Extract the [X, Y] coordinate from the center of the cell holding the provided text.  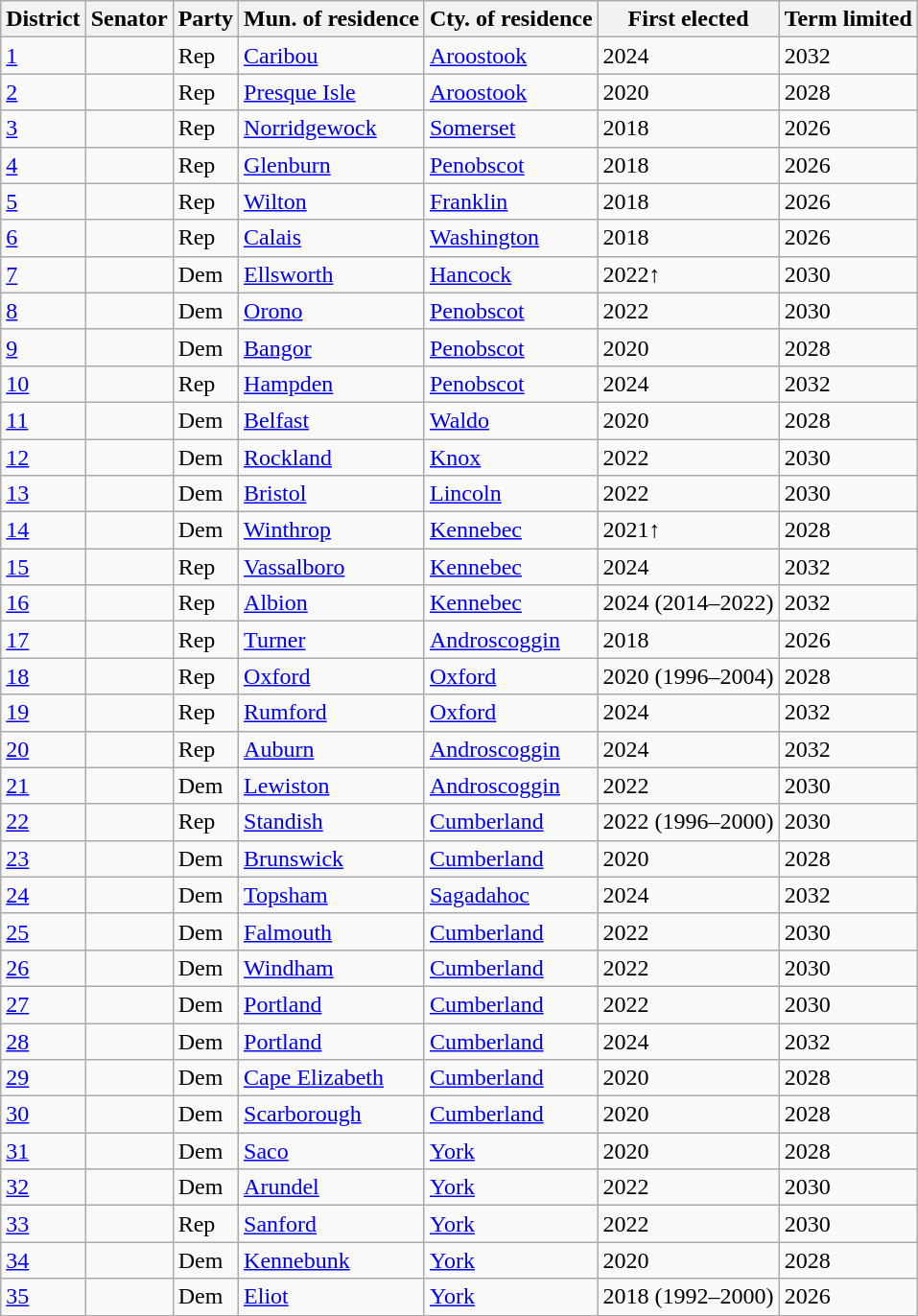
Ellsworth [332, 274]
Brunswick [332, 858]
Topsham [332, 895]
31 [43, 1151]
Kennebunk [332, 1260]
2024 (2014–2022) [689, 603]
6 [43, 238]
22 [43, 822]
2 [43, 92]
Bristol [332, 494]
32 [43, 1187]
Lewiston [332, 786]
Arundel [332, 1187]
District [43, 19]
Presque Isle [332, 92]
9 [43, 347]
Hancock [510, 274]
Scarborough [332, 1115]
Vassalboro [332, 567]
35 [43, 1297]
Cape Elizabeth [332, 1078]
Waldo [510, 420]
8 [43, 311]
Term limited [848, 19]
21 [43, 786]
Glenburn [332, 165]
Windham [332, 968]
Franklin [510, 201]
Eliot [332, 1297]
Caribou [332, 56]
3 [43, 129]
4 [43, 165]
First elected [689, 19]
Senator [129, 19]
15 [43, 567]
14 [43, 530]
2021↑ [689, 530]
Party [205, 19]
33 [43, 1224]
16 [43, 603]
Rockland [332, 458]
2018 (1992–2000) [689, 1297]
28 [43, 1041]
Norridgewock [332, 129]
Wilton [332, 201]
26 [43, 968]
Knox [510, 458]
29 [43, 1078]
Lincoln [510, 494]
24 [43, 895]
10 [43, 384]
Turner [332, 640]
18 [43, 676]
1 [43, 56]
2022↑ [689, 274]
23 [43, 858]
Sagadahoc [510, 895]
27 [43, 1004]
Bangor [332, 347]
Saco [332, 1151]
Standish [332, 822]
25 [43, 931]
20 [43, 749]
11 [43, 420]
19 [43, 713]
Hampden [332, 384]
2022 (1996–2000) [689, 822]
17 [43, 640]
Orono [332, 311]
Somerset [510, 129]
Washington [510, 238]
Belfast [332, 420]
Cty. of residence [510, 19]
13 [43, 494]
Falmouth [332, 931]
Albion [332, 603]
Sanford [332, 1224]
34 [43, 1260]
Calais [332, 238]
7 [43, 274]
30 [43, 1115]
5 [43, 201]
12 [43, 458]
Auburn [332, 749]
2020 (1996–2004) [689, 676]
Rumford [332, 713]
Winthrop [332, 530]
Mun. of residence [332, 19]
